Scan for the cell matching the given text and deliver its [x, y] coordinate at center. 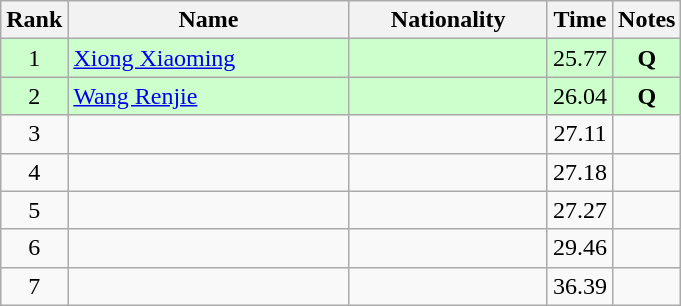
Xiong Xiaoming [208, 58]
29.46 [580, 248]
36.39 [580, 286]
4 [34, 172]
5 [34, 210]
Nationality [448, 20]
3 [34, 134]
Rank [34, 20]
Notes [647, 20]
26.04 [580, 96]
2 [34, 96]
Wang Renjie [208, 96]
6 [34, 248]
Name [208, 20]
27.11 [580, 134]
27.18 [580, 172]
7 [34, 286]
Time [580, 20]
27.27 [580, 210]
25.77 [580, 58]
1 [34, 58]
